Find where the given text appears and provide that cell's center as [x, y] coordinate. 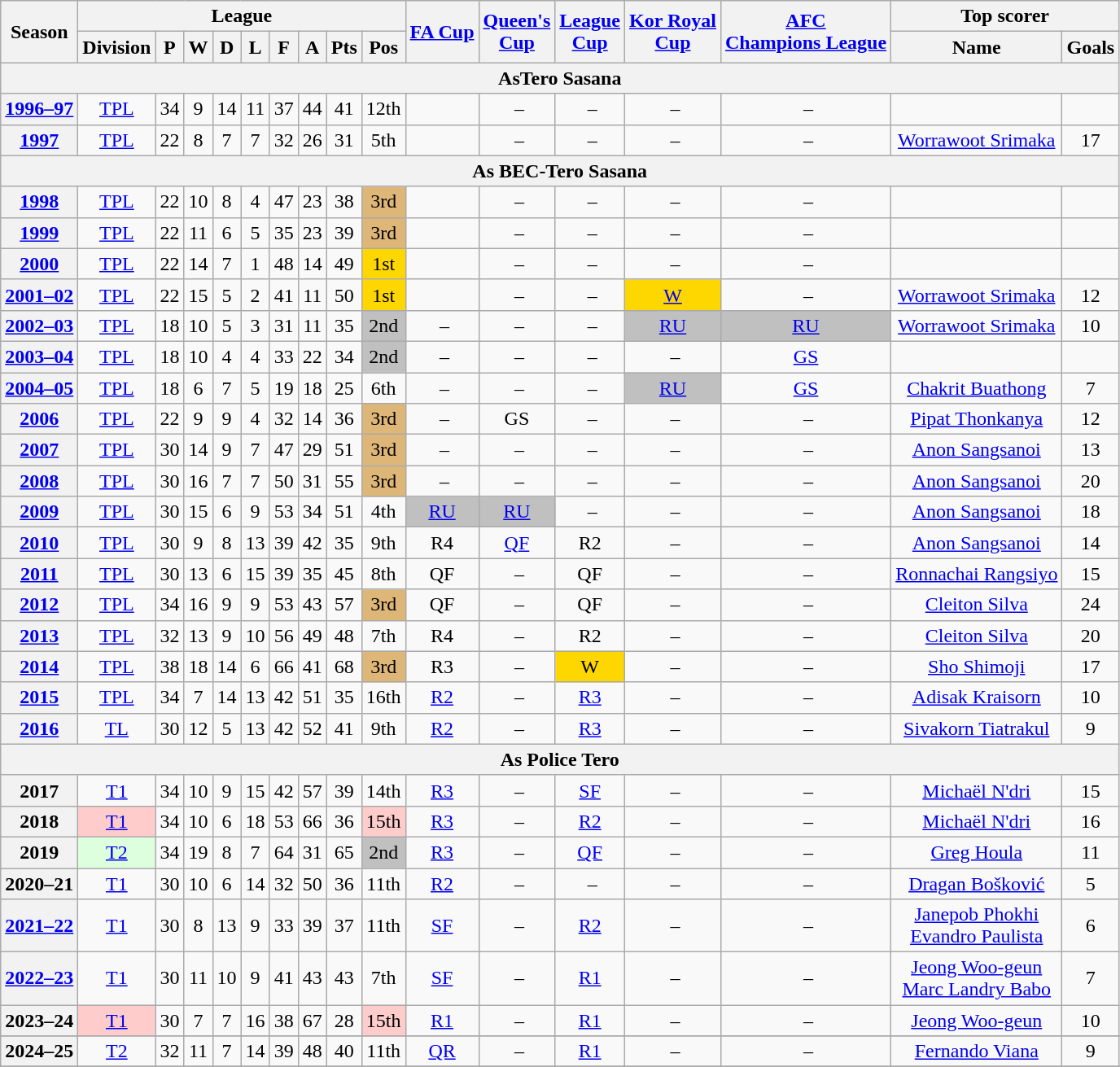
6th [383, 388]
2017 [39, 790]
Goals [1091, 47]
2022–23 [39, 978]
2011 [39, 574]
Adisak Kraisorn [977, 697]
As Police Tero [560, 759]
1997 [39, 140]
64 [283, 852]
2001–02 [39, 295]
2021–22 [39, 926]
As BEC-Tero Sasana [560, 171]
29 [313, 450]
8th [383, 574]
55 [343, 481]
28 [343, 1021]
67 [313, 1021]
26 [313, 140]
Jeong Woo-geun [977, 1021]
QR [442, 1052]
Season [39, 32]
25 [343, 388]
52 [313, 728]
Dragan Bošković [977, 883]
Division [117, 47]
2012 [39, 605]
TL [117, 728]
40 [343, 1052]
Fernando Viana [977, 1052]
2024–25 [39, 1052]
Pts [343, 47]
1999 [39, 233]
Name [977, 47]
24 [1091, 605]
F [283, 47]
Sivakorn Tiatrakul [977, 728]
2020–21 [39, 883]
FA Cup [442, 32]
2019 [39, 852]
2007 [39, 450]
12th [383, 109]
League [242, 16]
65 [343, 852]
2013 [39, 636]
68 [343, 667]
L [256, 47]
2000 [39, 264]
Pipat Thonkanya [977, 419]
1 [256, 264]
Chakrit Buathong [977, 388]
P [169, 47]
5th [383, 140]
2002–03 [39, 326]
56 [283, 636]
Top scorer [1005, 16]
2014 [39, 667]
D [226, 47]
2008 [39, 481]
45 [343, 574]
2003–04 [39, 356]
AsTero Sasana [560, 78]
AFC Champions League [806, 32]
Pos [383, 47]
LeagueCup [590, 32]
2016 [39, 728]
2004–05 [39, 388]
Kor RoyalCup [673, 32]
Sho Shimoji [977, 667]
2018 [39, 821]
A [313, 47]
3 [256, 326]
Janepob PhokhiEvandro Paulista [977, 926]
44 [313, 109]
2009 [39, 512]
2015 [39, 697]
Queen'sCup [517, 32]
Ronnachai Rangsiyo [977, 574]
16th [383, 697]
4th [383, 512]
2006 [39, 419]
1998 [39, 202]
14th [383, 790]
2023–24 [39, 1021]
1996–97 [39, 109]
2 [256, 295]
2010 [39, 543]
Jeong Woo-geunMarc Landry Babo [977, 978]
Greg Houla [977, 852]
